Detect which cell encompasses the target text, then output its [x, y] center coordinate. 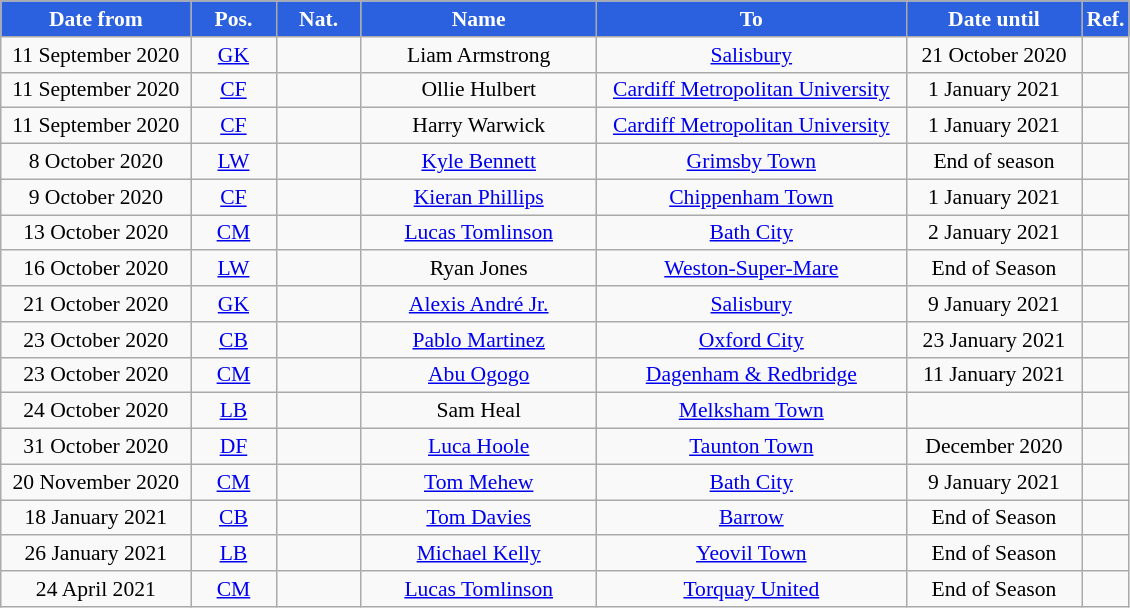
Weston-Super-Mare [751, 269]
9 October 2020 [96, 197]
Sam Heal [478, 411]
11 January 2021 [994, 375]
Liam Armstrong [478, 55]
13 October 2020 [96, 233]
Oxford City [751, 340]
Date until [994, 19]
18 January 2021 [96, 518]
Taunton Town [751, 447]
23 January 2021 [994, 340]
Torquay United [751, 589]
Alexis André Jr. [478, 304]
20 November 2020 [96, 482]
Kieran Phillips [478, 197]
Pablo Martinez [478, 340]
Barrow [751, 518]
Nat. [318, 19]
To [751, 19]
Date from [96, 19]
End of season [994, 162]
Melksham Town [751, 411]
Ref. [1106, 19]
24 October 2020 [96, 411]
Ollie Hulbert [478, 90]
Pos. [234, 19]
December 2020 [994, 447]
26 January 2021 [96, 554]
16 October 2020 [96, 269]
Kyle Bennett [478, 162]
DF [234, 447]
24 April 2021 [96, 589]
Chippenham Town [751, 197]
Grimsby Town [751, 162]
Abu Ogogo [478, 375]
31 October 2020 [96, 447]
Dagenham & Redbridge [751, 375]
Name [478, 19]
8 October 2020 [96, 162]
Luca Hoole [478, 447]
Tom Davies [478, 518]
Tom Mehew [478, 482]
Yeovil Town [751, 554]
Harry Warwick [478, 126]
2 January 2021 [994, 233]
Michael Kelly [478, 554]
Ryan Jones [478, 269]
